Scan for the cell matching the given text and deliver its (x, y) coordinate at center. 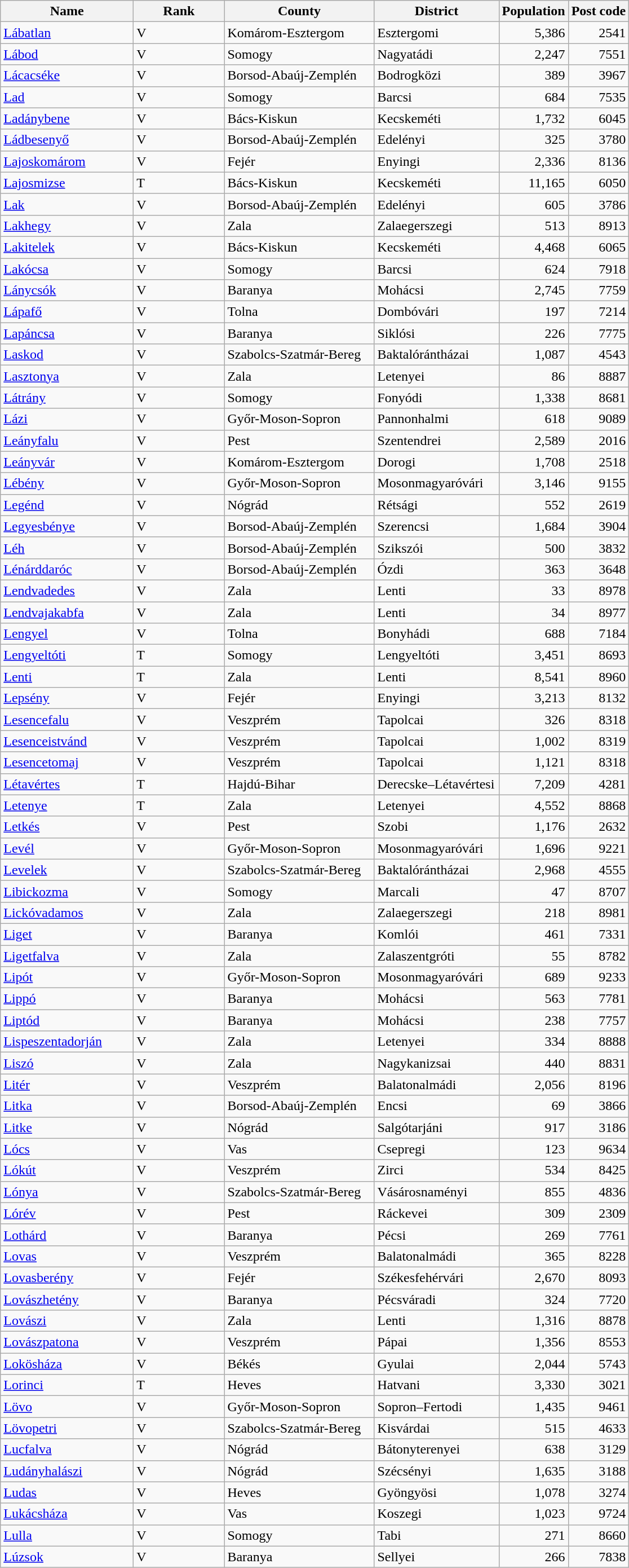
Lak (67, 204)
5,386 (533, 33)
Lajosmizse (67, 183)
Laskod (67, 355)
Lánycsók (67, 290)
Lucfalva (67, 1450)
1,732 (533, 118)
2541 (599, 33)
Pápai (436, 1342)
Encsi (436, 1106)
238 (533, 1020)
8960 (599, 677)
2619 (599, 505)
Lovas (67, 1256)
2518 (599, 462)
7918 (599, 269)
Legyesbénye (67, 526)
Pécsváradi (436, 1299)
Lakitelek (67, 247)
1,176 (533, 827)
8132 (599, 698)
Hajdú-Bihar (299, 784)
8693 (599, 655)
2,670 (533, 1278)
7184 (599, 634)
4281 (599, 784)
Lulla (67, 1535)
4,468 (533, 247)
363 (533, 569)
3967 (599, 76)
8319 (599, 741)
1,002 (533, 741)
688 (533, 634)
7535 (599, 97)
Lócs (67, 1149)
1,684 (533, 526)
Nagyatádi (436, 54)
2,589 (533, 441)
8913 (599, 226)
855 (533, 1192)
8553 (599, 1342)
123 (533, 1149)
7761 (599, 1235)
Lábatlan (67, 33)
Szécsényi (436, 1471)
Letenye (67, 805)
Lázi (67, 419)
334 (533, 1042)
624 (533, 269)
218 (533, 913)
47 (533, 891)
Ladánybene (67, 118)
3904 (599, 526)
Lórév (67, 1213)
8660 (599, 1535)
3780 (599, 140)
1,635 (533, 1471)
8831 (599, 1063)
Ráckevei (436, 1213)
Lovasberény (67, 1278)
Gyulai (436, 1364)
Ózdi (436, 569)
Lénárddaróc (67, 569)
389 (533, 76)
9089 (599, 419)
8977 (599, 612)
534 (533, 1170)
Lövo (67, 1407)
3,146 (533, 483)
34 (533, 612)
Post code (599, 11)
Koszegi (436, 1514)
Ludányhalászi (67, 1471)
Lovászpatona (67, 1342)
Letkés (67, 827)
33 (533, 591)
4633 (599, 1428)
Rétsági (436, 505)
1,356 (533, 1342)
8093 (599, 1278)
9724 (599, 1514)
2,044 (533, 1364)
Fonyódi (436, 398)
Lippó (67, 999)
7551 (599, 54)
1,708 (533, 462)
Lesencefalu (67, 720)
461 (533, 934)
Ligetfalva (67, 956)
Esztergomi (436, 33)
Lothárd (67, 1235)
4555 (599, 870)
Lakhegy (67, 226)
Salgótarjáni (436, 1127)
8888 (599, 1042)
365 (533, 1256)
2016 (599, 441)
271 (533, 1535)
9155 (599, 483)
326 (533, 720)
9634 (599, 1149)
2309 (599, 1213)
6045 (599, 118)
Lajoskomárom (67, 161)
8707 (599, 891)
Lovászhetény (67, 1299)
269 (533, 1235)
Szentendrei (436, 441)
309 (533, 1213)
Leányfalu (67, 441)
8782 (599, 956)
69 (533, 1106)
86 (533, 376)
Liptód (67, 1020)
Lónya (67, 1192)
440 (533, 1063)
Léh (67, 548)
1,023 (533, 1514)
6050 (599, 183)
5743 (599, 1364)
7775 (599, 333)
7,209 (533, 784)
Lendvajakabfa (67, 612)
2,968 (533, 870)
Levél (67, 848)
Litér (67, 1085)
689 (533, 977)
6065 (599, 247)
Zirci (436, 1170)
Lesencetomaj (67, 763)
618 (533, 419)
563 (533, 999)
7214 (599, 312)
Pannonhalmi (436, 419)
3,213 (533, 698)
2,745 (533, 290)
226 (533, 333)
1,338 (533, 398)
Kisvárdai (436, 1428)
Létavértes (67, 784)
1,078 (533, 1492)
Legénd (67, 505)
1,087 (533, 355)
3,451 (533, 655)
Lepsény (67, 698)
Litke (67, 1127)
Litka (67, 1106)
Lébény (67, 483)
3,330 (533, 1385)
Lukácsháza (67, 1514)
8,541 (533, 677)
9461 (599, 1407)
2,056 (533, 1085)
11,165 (533, 183)
Sellyei (436, 1557)
Name (67, 11)
515 (533, 1428)
Lorinci (67, 1385)
Lakócsa (67, 269)
7757 (599, 1020)
638 (533, 1450)
Komlói (436, 934)
8425 (599, 1170)
266 (533, 1557)
605 (533, 204)
3648 (599, 569)
Lokösháza (67, 1364)
7759 (599, 290)
Székesfehérvári (436, 1278)
Lipót (67, 977)
8978 (599, 591)
Population (533, 11)
7838 (599, 1557)
8228 (599, 1256)
917 (533, 1127)
Ludas (67, 1492)
Lovászi (67, 1321)
Bátonyterenyei (436, 1450)
3188 (599, 1471)
513 (533, 226)
Vásárosnaményi (436, 1192)
Libickozma (67, 891)
3832 (599, 548)
Zalaszentgróti (436, 956)
8887 (599, 376)
3129 (599, 1450)
Marcali (436, 891)
Levelek (67, 870)
Rank (179, 11)
3021 (599, 1385)
8878 (599, 1321)
3274 (599, 1492)
9233 (599, 977)
1,435 (533, 1407)
Bonyhádi (436, 634)
7720 (599, 1299)
Lasztonya (67, 376)
Lácacséke (67, 76)
8868 (599, 805)
9221 (599, 848)
552 (533, 505)
500 (533, 548)
Látrány (67, 398)
Lapáncsa (67, 333)
Lickóvadamos (67, 913)
Csepregi (436, 1149)
3186 (599, 1127)
55 (533, 956)
2632 (599, 827)
1,121 (533, 763)
8981 (599, 913)
Lesenceistvánd (67, 741)
Derecske–Létavértesi (436, 784)
Szikszói (436, 548)
Lispeszentadorján (67, 1042)
8136 (599, 161)
2,336 (533, 161)
Pécsi (436, 1235)
Lengyel (67, 634)
4836 (599, 1192)
Gyöngyösi (436, 1492)
Sopron–Fertodi (436, 1407)
Tabi (436, 1535)
Hatvani (436, 1385)
County (299, 11)
197 (533, 312)
Siklósi (436, 333)
Lendvadedes (67, 591)
Dorogi (436, 462)
684 (533, 97)
Lúzsok (67, 1557)
Szerencsi (436, 526)
8681 (599, 398)
4,552 (533, 805)
Nagykanizsai (436, 1063)
Lókút (67, 1170)
Lápafő (67, 312)
2,247 (533, 54)
1,316 (533, 1321)
Dombóvári (436, 312)
Szobi (436, 827)
District (436, 11)
Lövopetri (67, 1428)
4543 (599, 355)
Liget (67, 934)
Bodrogközi (436, 76)
Liszó (67, 1063)
324 (533, 1299)
1,696 (533, 848)
325 (533, 140)
8196 (599, 1085)
3866 (599, 1106)
Lábod (67, 54)
Lad (67, 97)
7331 (599, 934)
3786 (599, 204)
Leányvár (67, 462)
Ládbesenyő (67, 140)
7781 (599, 999)
Békés (299, 1364)
